Find where the given text appears and provide that cell's center as (x, y) coordinate. 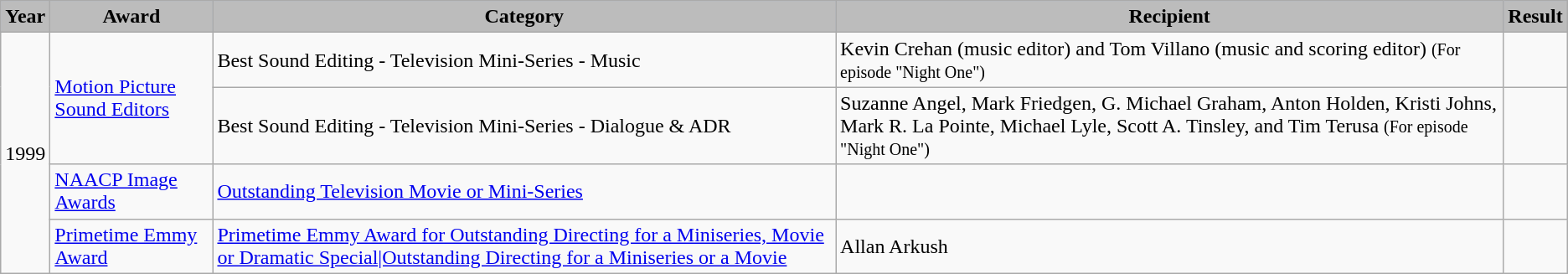
Best Sound Editing - Television Mini-Series - Music (524, 60)
Recipient (1169, 17)
Outstanding Television Movie or Mini-Series (524, 191)
Result (1535, 17)
Year (25, 17)
Allan Arkush (1169, 246)
Primetime Emmy Award for Outstanding Directing for a Miniseries, Movie or Dramatic Special|Outstanding Directing for a Miniseries or a Movie (524, 246)
NAACP Image Awards (132, 191)
Primetime Emmy Award (132, 246)
Award (132, 17)
Category (524, 17)
1999 (25, 153)
Best Sound Editing - Television Mini-Series - Dialogue & ADR (524, 126)
Kevin Crehan (music editor) and Tom Villano (music and scoring editor) (For episode "Night One") (1169, 60)
Motion Picture Sound Editors (132, 99)
